Return [X, Y] of the center of cell containing provided text 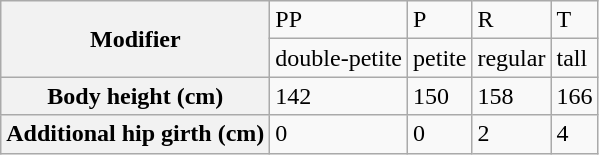
142 [339, 96]
150 [440, 96]
166 [574, 96]
4 [574, 134]
Modifier [136, 39]
PP [339, 20]
2 [512, 134]
tall [574, 58]
regular [512, 58]
158 [512, 96]
P [440, 20]
petite [440, 58]
Body height (cm) [136, 96]
T [574, 20]
Additional hip girth (cm) [136, 134]
R [512, 20]
double-petite [339, 58]
